Find where the given text appears and provide that cell's center as (X, Y) coordinate. 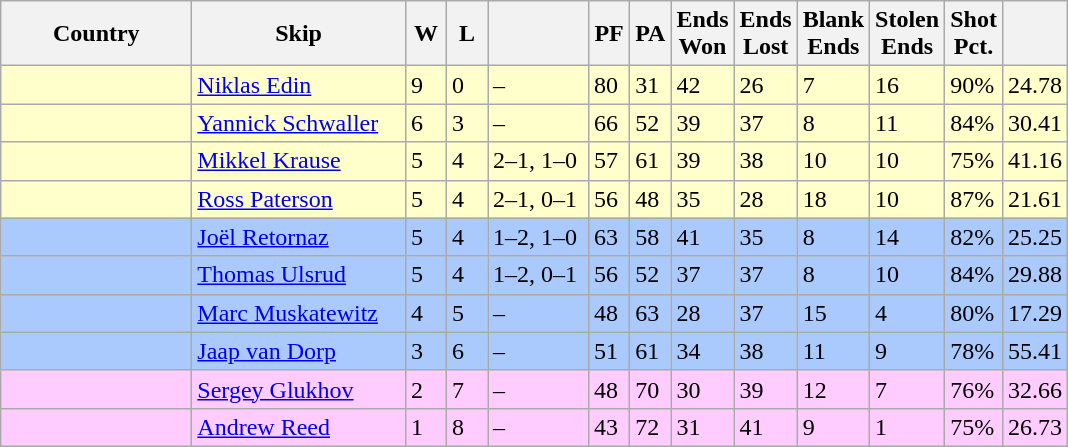
43 (610, 427)
51 (610, 351)
Ends Won (702, 34)
PF (610, 34)
Jaap van Dorp (299, 351)
29.88 (1034, 275)
78% (974, 351)
Skip (299, 34)
55.41 (1034, 351)
1–2, 0–1 (538, 275)
Joël Retornaz (299, 237)
12 (833, 389)
42 (702, 85)
Niklas Edin (299, 85)
72 (650, 427)
70 (650, 389)
Ends Lost (766, 34)
Blank Ends (833, 34)
Thomas Ulsrud (299, 275)
14 (908, 237)
L (466, 34)
58 (650, 237)
2–1, 1–0 (538, 161)
25.25 (1034, 237)
57 (610, 161)
17.29 (1034, 313)
32.66 (1034, 389)
34 (702, 351)
80 (610, 85)
2 (426, 389)
87% (974, 199)
Sergey Glukhov (299, 389)
15 (833, 313)
Mikkel Krause (299, 161)
76% (974, 389)
16 (908, 85)
80% (974, 313)
41.16 (1034, 161)
W (426, 34)
1–2, 1–0 (538, 237)
24.78 (1034, 85)
0 (466, 85)
Country (96, 34)
Marc Muskatewitz (299, 313)
Stolen Ends (908, 34)
Ross Paterson (299, 199)
Shot Pct. (974, 34)
Yannick Schwaller (299, 123)
PA (650, 34)
2–1, 0–1 (538, 199)
26 (766, 85)
21.61 (1034, 199)
Andrew Reed (299, 427)
30.41 (1034, 123)
90% (974, 85)
66 (610, 123)
18 (833, 199)
26.73 (1034, 427)
82% (974, 237)
30 (702, 389)
